Return the (X, Y) coordinate for the center point of the cell that contains the specified text.  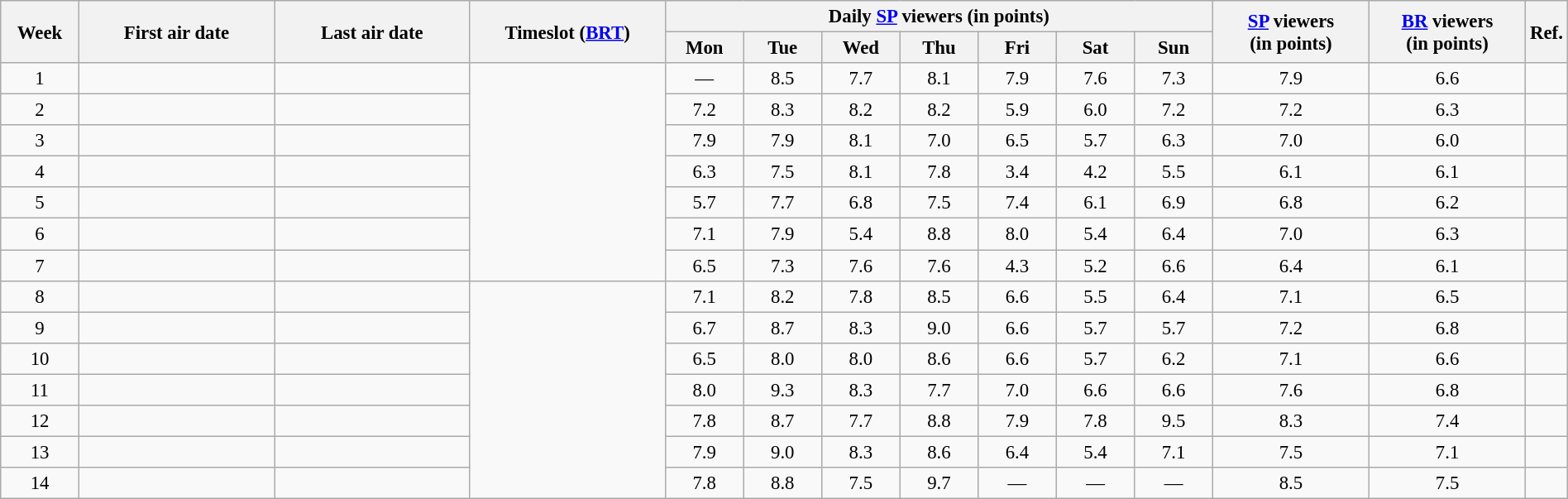
13 (40, 452)
9 (40, 328)
7 (40, 266)
5.9 (1017, 110)
Daily SP viewers (in points) (939, 17)
3.4 (1017, 172)
10 (40, 358)
Sun (1174, 48)
12 (40, 421)
14 (40, 483)
9.5 (1174, 421)
Timeslot (BRT) (567, 31)
2 (40, 110)
Wed (862, 48)
4 (40, 172)
Sat (1095, 48)
Fri (1017, 48)
Mon (705, 48)
Week (40, 31)
8 (40, 296)
Tue (782, 48)
4.2 (1095, 172)
BR viewers(in points) (1447, 31)
11 (40, 390)
5 (40, 203)
Last air date (372, 31)
4.3 (1017, 266)
First air date (176, 31)
6.9 (1174, 203)
6 (40, 234)
1 (40, 79)
SP viewers(in points) (1290, 31)
9.7 (939, 483)
5.2 (1095, 266)
Ref. (1546, 31)
9.3 (782, 390)
Thu (939, 48)
6.7 (705, 328)
3 (40, 141)
